Find where the given text appears and provide that cell's center as [x, y] coordinate. 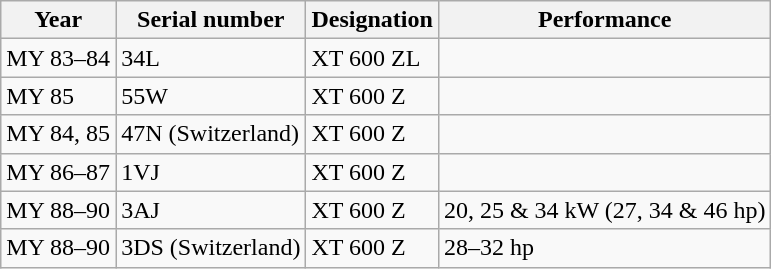
MY 83–84 [58, 58]
55W [211, 96]
3DS (Switzerland) [211, 248]
Year [58, 20]
MY 85 [58, 96]
28–32 hp [604, 248]
20, 25 & 34 kW (27, 34 & 46 hp) [604, 210]
1VJ [211, 172]
3AJ [211, 210]
Performance [604, 20]
MY 84, 85 [58, 134]
34L [211, 58]
MY 86–87 [58, 172]
Designation [372, 20]
Serial number [211, 20]
XT 600 ZL [372, 58]
47N (Switzerland) [211, 134]
